Identify which cell holds the provided text, then report its (X, Y) central coordinate. 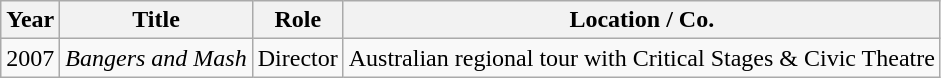
Role (298, 20)
Title (156, 20)
Bangers and Mash (156, 58)
Location / Co. (642, 20)
2007 (30, 58)
Year (30, 20)
Australian regional tour with Critical Stages & Civic Theatre (642, 58)
Director (298, 58)
